Identify which cell holds the provided text, then report its (x, y) central coordinate. 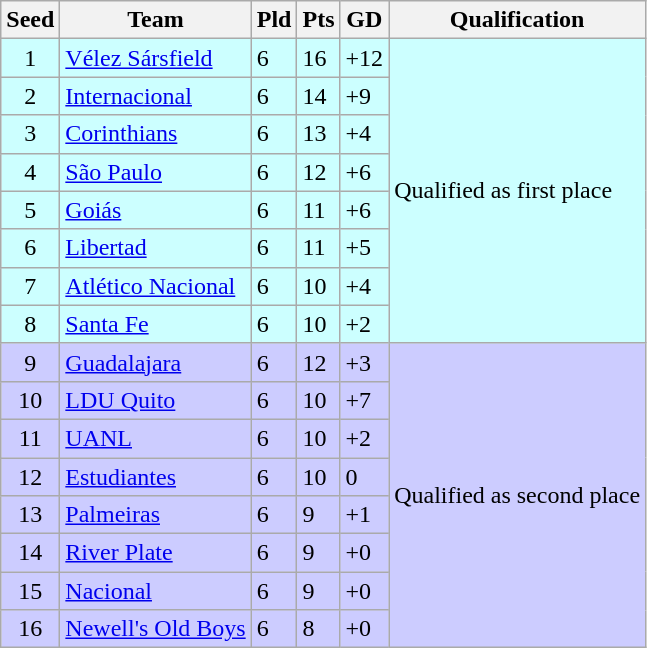
Atlético Nacional (156, 286)
Palmeiras (156, 515)
Santa Fe (156, 324)
+5 (364, 248)
5 (30, 210)
Qualified as first place (518, 191)
+1 (364, 515)
7 (30, 286)
+9 (364, 96)
São Paulo (156, 172)
Estudiantes (156, 477)
Qualification (518, 20)
Newell's Old Boys (156, 629)
15 (30, 591)
+12 (364, 58)
Pld (274, 20)
1 (30, 58)
Seed (30, 20)
Vélez Sársfield (156, 58)
Team (156, 20)
LDU Quito (156, 400)
Qualified as second place (518, 495)
Corinthians (156, 134)
Libertad (156, 248)
+7 (364, 400)
Goiás (156, 210)
3 (30, 134)
Guadalajara (156, 362)
Pts (318, 20)
+3 (364, 362)
4 (30, 172)
UANL (156, 438)
Nacional (156, 591)
0 (364, 477)
2 (30, 96)
River Plate (156, 553)
GD (364, 20)
Internacional (156, 96)
